Find where the given text appears and provide that cell's center as [x, y] coordinate. 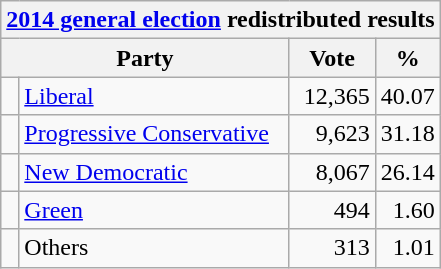
Progressive Conservative [154, 134]
313 [332, 248]
31.18 [408, 134]
1.01 [408, 248]
40.07 [408, 96]
Party [145, 58]
26.14 [408, 172]
New Democratic [154, 172]
12,365 [332, 96]
Liberal [154, 96]
9,623 [332, 134]
8,067 [332, 172]
Green [154, 210]
494 [332, 210]
Others [154, 248]
Vote [332, 58]
1.60 [408, 210]
2014 general election redistributed results [220, 20]
% [408, 58]
